From the cell containing the given text, extract its center point as [x, y] coordinate. 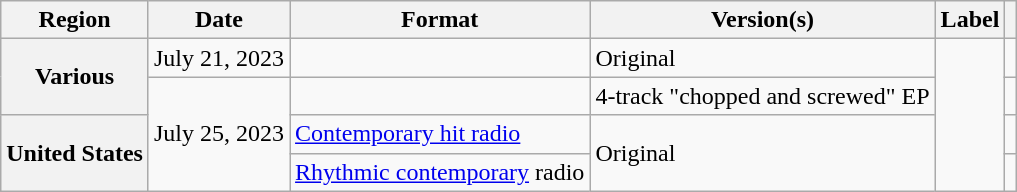
Format [440, 20]
Region [75, 20]
Contemporary hit radio [440, 134]
Label [970, 20]
Date [218, 20]
4-track "chopped and screwed" EP [762, 96]
Various [75, 77]
July 21, 2023 [218, 58]
Version(s) [762, 20]
United States [75, 153]
July 25, 2023 [218, 134]
Rhythmic contemporary radio [440, 172]
